Search for the cell housing the specified text and yield its [x, y] center coordinate. 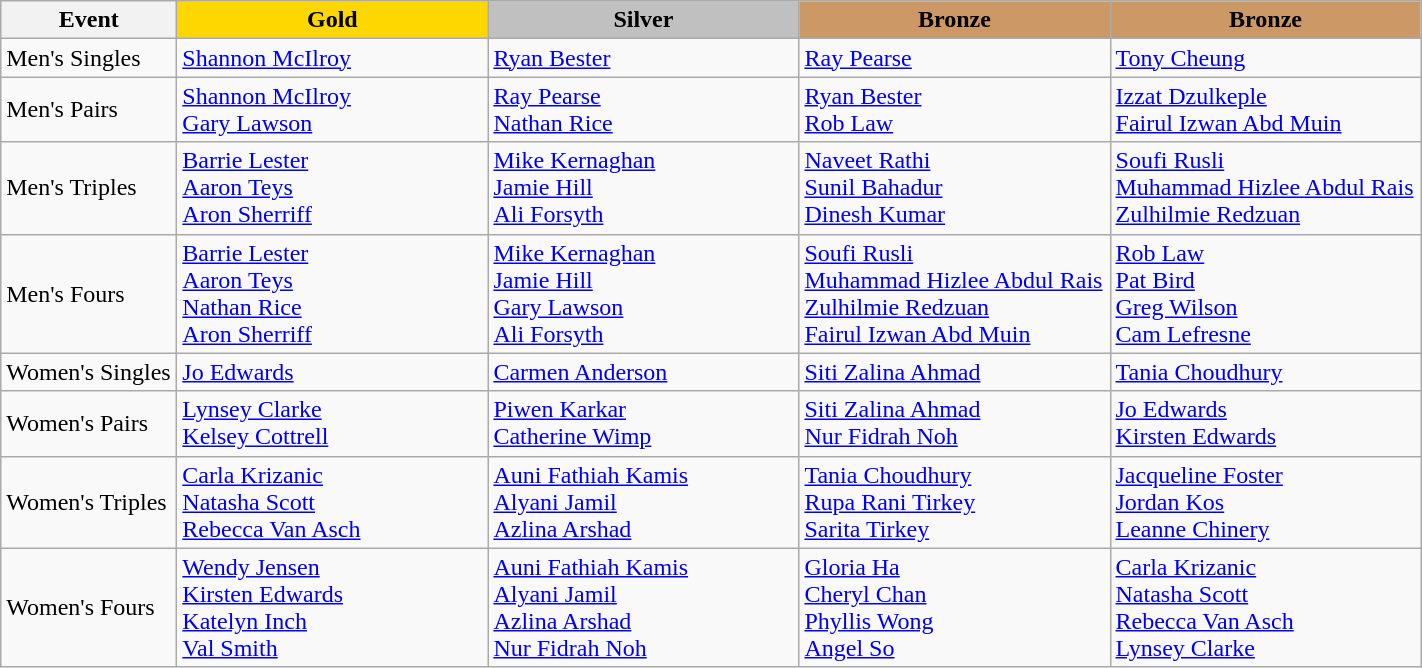
Women's Fours [89, 608]
Jo Edwards [332, 372]
Ryan Bester [644, 58]
Mike Kernaghan Jamie Hill Gary Lawson Ali Forsyth [644, 294]
Jo Edwards Kirsten Edwards [1266, 424]
Wendy Jensen Kirsten Edwards Katelyn Inch Val Smith [332, 608]
Ray Pearse Nathan Rice [644, 110]
Barrie Lester Aaron Teys Nathan Rice Aron Sherriff [332, 294]
Men's Singles [89, 58]
Ray Pearse [954, 58]
Gold [332, 20]
Soufi Rusli Muhammad Hizlee Abdul Rais Zulhilmie Redzuan [1266, 188]
Men's Pairs [89, 110]
Mike Kernaghan Jamie Hill Ali Forsyth [644, 188]
Shannon McIlroyGary Lawson [332, 110]
Shannon McIlroy [332, 58]
Piwen Karkar Catherine Wimp [644, 424]
Izzat Dzulkeple Fairul Izwan Abd Muin [1266, 110]
Auni Fathiah Kamis Alyani Jamil Azlina ArshadNur Fidrah Noh [644, 608]
Carla KrizanicNatasha ScottRebecca Van AschLynsey Clarke [1266, 608]
Siti Zalina Ahmad Nur Fidrah Noh [954, 424]
Tania Choudhury [1266, 372]
Women's Triples [89, 502]
Jacqueline Foster Jordan Kos Leanne Chinery [1266, 502]
Lynsey Clarke Kelsey Cottrell [332, 424]
Event [89, 20]
Carmen Anderson [644, 372]
Tony Cheung [1266, 58]
Siti Zalina Ahmad [954, 372]
Tania Choudhury Rupa Rani TirkeySarita Tirkey [954, 502]
Women's Singles [89, 372]
Barrie Lester Aaron Teys Aron Sherriff [332, 188]
Naveet Rathi Sunil Bahadur Dinesh Kumar [954, 188]
Men's Triples [89, 188]
Carla KrizanicNatasha ScottRebecca Van Asch [332, 502]
Auni Fathiah Kamis Alyani Jamil Azlina Arshad [644, 502]
Ryan Bester Rob Law [954, 110]
Soufi Rusli Muhammad Hizlee Abdul Rais Zulhilmie Redzuan Fairul Izwan Abd Muin [954, 294]
Silver [644, 20]
Rob Law Pat Bird Greg Wilson Cam Lefresne [1266, 294]
Gloria Ha Cheryl Chan Phyllis Wong Angel So [954, 608]
Men's Fours [89, 294]
Women's Pairs [89, 424]
